Search for the cell housing the specified text and yield its [X, Y] center coordinate. 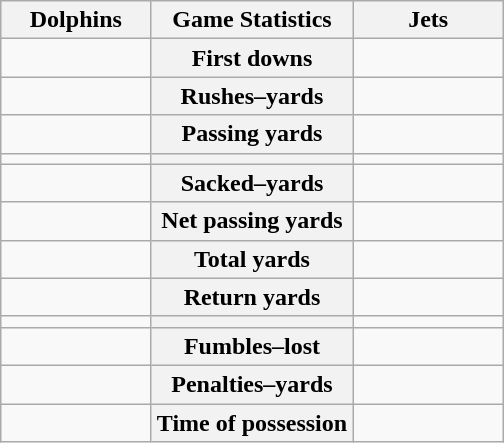
Dolphins [76, 20]
Jets [428, 20]
Passing yards [252, 134]
Total yards [252, 259]
Game Statistics [252, 20]
Return yards [252, 297]
Rushes–yards [252, 96]
Time of possession [252, 423]
Penalties–yards [252, 384]
Net passing yards [252, 221]
Fumbles–lost [252, 346]
Sacked–yards [252, 183]
First downs [252, 58]
